Return the [X, Y] coordinate for the center point of the cell that contains the specified text.  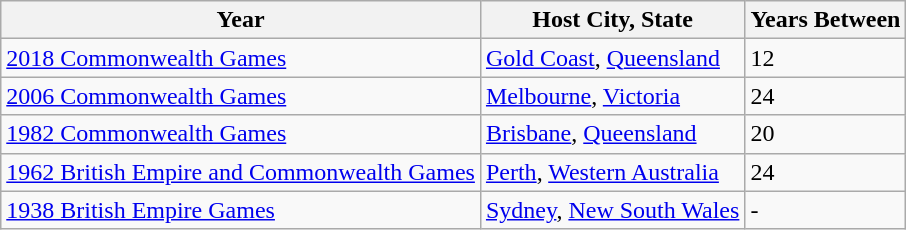
1938 British Empire Games [241, 210]
20 [826, 134]
2018 Commonwealth Games [241, 58]
Brisbane, Queensland [612, 134]
12 [826, 58]
Gold Coast, Queensland [612, 58]
Year [241, 20]
Sydney, New South Wales [612, 210]
- [826, 210]
1982 Commonwealth Games [241, 134]
Host City, State [612, 20]
Years Between [826, 20]
Perth, Western Australia [612, 172]
Melbourne, Victoria [612, 96]
2006 Commonwealth Games [241, 96]
1962 British Empire and Commonwealth Games [241, 172]
